Scan for the cell matching the given text and deliver its [X, Y] coordinate at center. 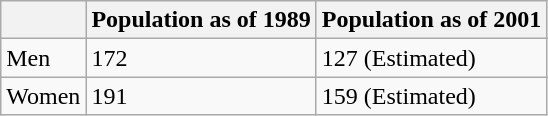
Men [44, 58]
Women [44, 96]
Population as of 1989 [201, 20]
191 [201, 96]
159 (Estimated) [431, 96]
Population as of 2001 [431, 20]
127 (Estimated) [431, 58]
172 [201, 58]
